Return the (X, Y) coordinate for the center point of the cell that contains the specified text.  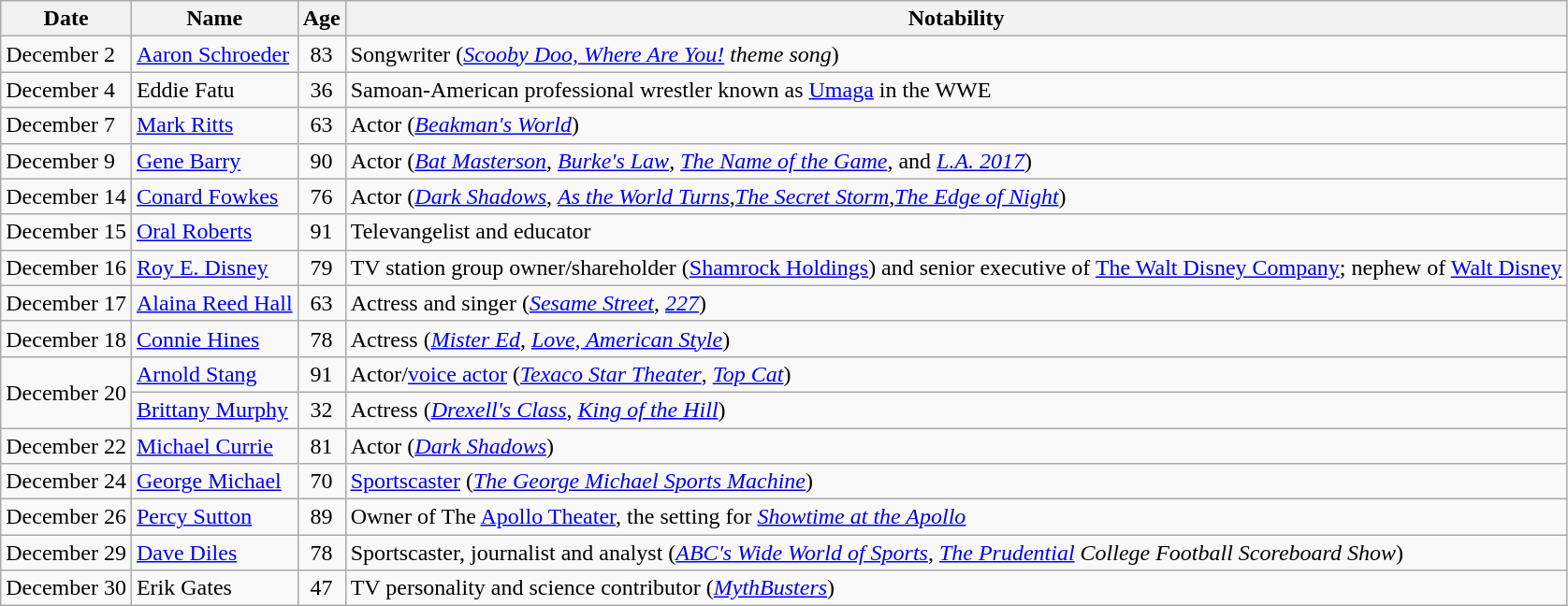
December 20 (66, 392)
81 (322, 446)
December 9 (66, 161)
December 26 (66, 517)
December 7 (66, 125)
Percy Sutton (214, 517)
December 18 (66, 339)
83 (322, 54)
Actor (Dark Shadows, As the World Turns,The Secret Storm,The Edge of Night) (956, 196)
TV station group owner/shareholder (Shamrock Holdings) and senior executive of The Walt Disney Company; nephew of Walt Disney (956, 267)
Alaina Reed Hall (214, 303)
Gene Barry (214, 161)
Sportscaster, journalist and analyst (ABC's Wide World of Sports, The Prudential College Football Scoreboard Show) (956, 553)
Roy E. Disney (214, 267)
December 24 (66, 482)
Age (322, 19)
Actor (Dark Shadows) (956, 446)
89 (322, 517)
December 30 (66, 588)
December 4 (66, 90)
Sportscaster (The George Michael Sports Machine) (956, 482)
Actor (Beakman's World) (956, 125)
December 14 (66, 196)
December 29 (66, 553)
December 17 (66, 303)
Notability (956, 19)
Oral Roberts (214, 232)
Eddie Fatu (214, 90)
90 (322, 161)
TV personality and science contributor (MythBusters) (956, 588)
December 15 (66, 232)
79 (322, 267)
47 (322, 588)
Dave Diles (214, 553)
Actress (Drexell's Class, King of the Hill) (956, 410)
Actress and singer (Sesame Street, 227) (956, 303)
36 (322, 90)
76 (322, 196)
Actor/voice actor (Texaco Star Theater, Top Cat) (956, 374)
Actress (Mister Ed, Love, American Style) (956, 339)
December 16 (66, 267)
Owner of The Apollo Theater, the setting for Showtime at the Apollo (956, 517)
Samoan-American professional wrestler known as Umaga in the WWE (956, 90)
Arnold Stang (214, 374)
Michael Currie (214, 446)
Brittany Murphy (214, 410)
Actor (Bat Masterson, Burke's Law, The Name of the Game, and L.A. 2017) (956, 161)
December 22 (66, 446)
70 (322, 482)
George Michael (214, 482)
Date (66, 19)
Erik Gates (214, 588)
Televangelist and educator (956, 232)
Connie Hines (214, 339)
Conard Fowkes (214, 196)
Mark Ritts (214, 125)
Aaron Schroeder (214, 54)
December 2 (66, 54)
Songwriter (Scooby Doo, Where Are You! theme song) (956, 54)
32 (322, 410)
Name (214, 19)
